Determine the (x, y) coordinate at the center of the cell enclosing the given text.  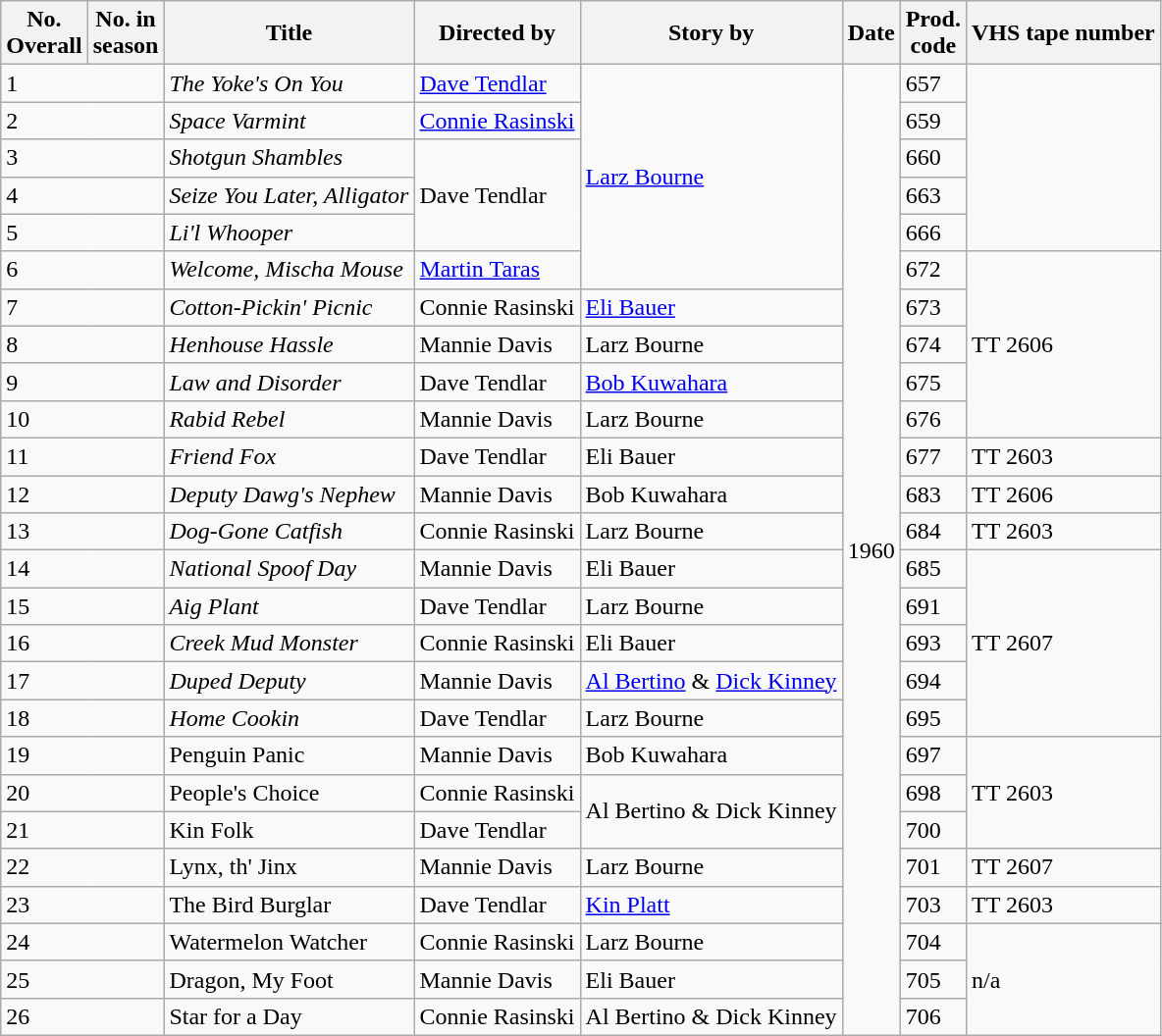
676 (932, 419)
14 (82, 569)
5 (82, 233)
21 (82, 830)
VHS tape number (1063, 33)
Penguin Panic (289, 755)
674 (932, 344)
704 (932, 942)
677 (932, 456)
Shotgun Shambles (289, 158)
Date (871, 33)
663 (932, 195)
10 (82, 419)
20 (82, 793)
672 (932, 270)
694 (932, 681)
22 (82, 867)
Watermelon Watcher (289, 942)
Dog-Gone Catfish (289, 532)
Deputy Dawg's Nephew (289, 493)
Creek Mud Monster (289, 644)
The Yoke's On You (289, 83)
Henhouse Hassle (289, 344)
Martin Taras (497, 270)
657 (932, 83)
684 (932, 532)
Prod.code (932, 33)
660 (932, 158)
1 (82, 83)
Kin Platt (711, 905)
701 (932, 867)
7 (82, 307)
6 (82, 270)
Duped Deputy (289, 681)
Lynx, th' Jinx (289, 867)
691 (932, 606)
13 (82, 532)
693 (932, 644)
3 (82, 158)
No.Overall (44, 33)
n/a (1063, 979)
15 (82, 606)
Space Varmint (289, 121)
People's Choice (289, 793)
24 (82, 942)
Seize You Later, Alligator (289, 195)
Welcome, Mischa Mouse (289, 270)
Kin Folk (289, 830)
683 (932, 493)
19 (82, 755)
Rabid Rebel (289, 419)
Friend Fox (289, 456)
685 (932, 569)
17 (82, 681)
Law and Disorder (289, 382)
12 (82, 493)
16 (82, 644)
Cotton-Pickin' Picnic (289, 307)
4 (82, 195)
National Spoof Day (289, 569)
705 (932, 979)
673 (932, 307)
26 (82, 1016)
697 (932, 755)
Dragon, My Foot (289, 979)
No. inseason (126, 33)
Home Cookin (289, 718)
675 (932, 382)
666 (932, 233)
2 (82, 121)
Directed by (497, 33)
8 (82, 344)
706 (932, 1016)
700 (932, 830)
Story by (711, 33)
11 (82, 456)
23 (82, 905)
Star for a Day (289, 1016)
Aig Plant (289, 606)
18 (82, 718)
Li'l Whooper (289, 233)
659 (932, 121)
25 (82, 979)
The Bird Burglar (289, 905)
9 (82, 382)
Title (289, 33)
698 (932, 793)
695 (932, 718)
1960 (871, 550)
703 (932, 905)
